From the cell containing the given text, extract its center point as (x, y) coordinate. 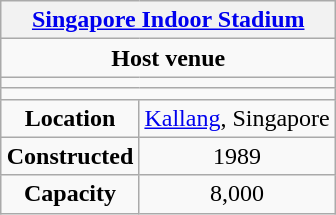
Location (70, 118)
Capacity (70, 194)
1989 (237, 156)
Constructed (70, 156)
8,000 (237, 194)
Singapore Indoor Stadium (168, 20)
Kallang, Singapore (237, 118)
Host venue (168, 58)
